Provide the (X, Y) coordinate of the cell's center where the given text is located.  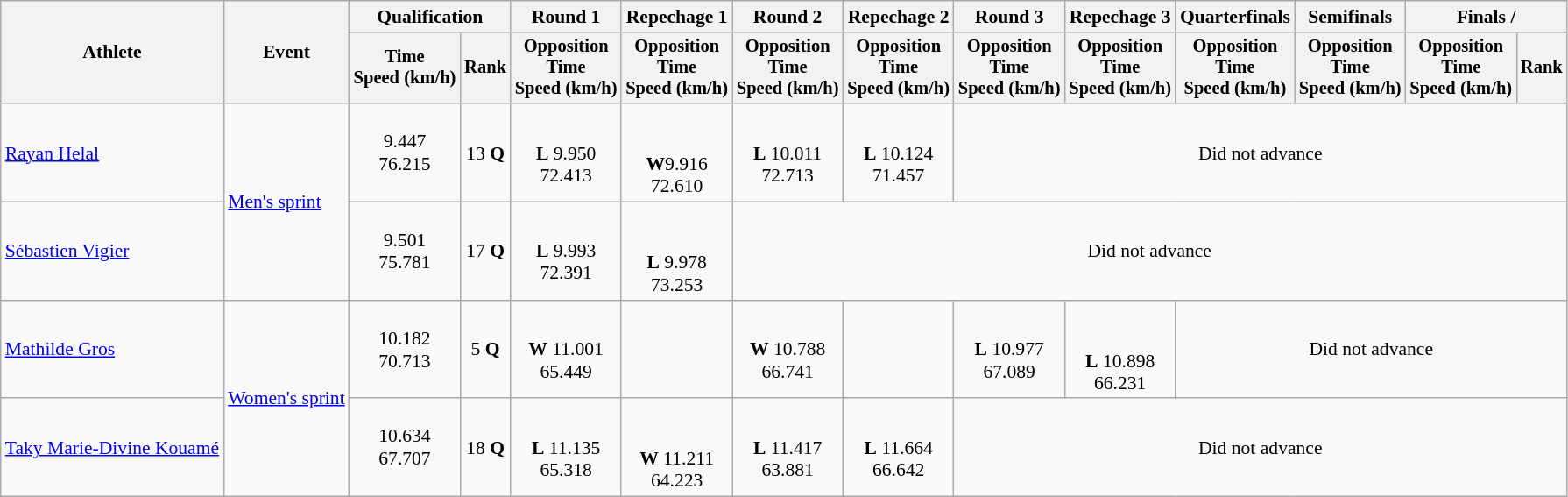
W 11.21164.223 (676, 448)
Taky Marie-Divine Kouamé (112, 448)
Mathilde Gros (112, 350)
Round 2 (788, 17)
L 10.97767.089 (1009, 350)
Finals / (1486, 17)
W 10.78866.741 (788, 350)
10.63467.707 (405, 448)
L 10.12471.457 (899, 153)
Athlete (112, 53)
10.18270.713 (405, 350)
L 10.89866.231 (1119, 350)
Quarterfinals (1235, 17)
TimeSpeed (km/h) (405, 68)
Round 1 (566, 17)
Rayan Helal (112, 153)
Qualification (430, 17)
Semifinals (1351, 17)
L 11.13565.318 (566, 448)
L 9.99372.391 (566, 252)
Event (286, 53)
13 Q (485, 153)
W9.91672.610 (676, 153)
Round 3 (1009, 17)
5 Q (485, 350)
17 Q (485, 252)
Repechage 2 (899, 17)
L 9.97873.253 (676, 252)
9.50175.781 (405, 252)
Men's sprint (286, 202)
W 11.00165.449 (566, 350)
L 10.01172.713 (788, 153)
Repechage 1 (676, 17)
18 Q (485, 448)
Women's sprint (286, 399)
Sébastien Vigier (112, 252)
9.44776.215 (405, 153)
L 11.41763.881 (788, 448)
Repechage 3 (1119, 17)
L 9.95072.413 (566, 153)
L 11.66466.642 (899, 448)
